Scan for the cell matching the given text and deliver its [X, Y] coordinate at center. 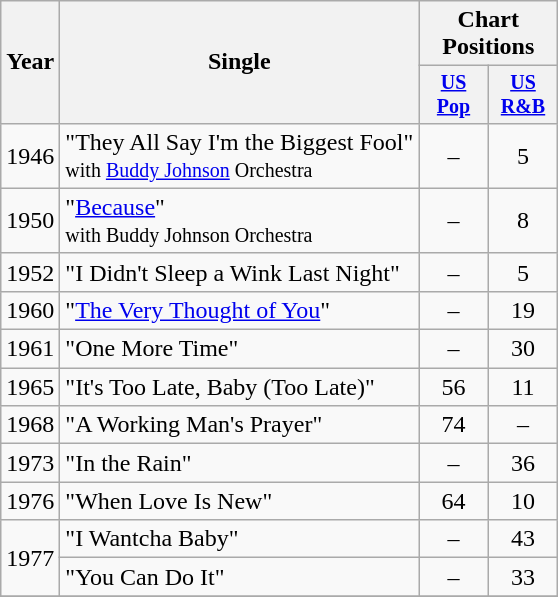
"It's Too Late, Baby (Too Late)" [240, 387]
"The Very Thought of You" [240, 310]
"Because"with Buddy Johnson Orchestra [240, 220]
30 [522, 349]
1965 [30, 387]
"You Can Do It" [240, 577]
1960 [30, 310]
19 [522, 310]
11 [522, 387]
43 [522, 539]
8 [522, 220]
1968 [30, 425]
1961 [30, 349]
74 [454, 425]
Chart Positions [488, 34]
USR&B [522, 94]
"They All Say I'm the Biggest Fool"with Buddy Johnson Orchestra [240, 156]
33 [522, 577]
1952 [30, 272]
56 [454, 387]
"A Working Man's Prayer" [240, 425]
1977 [30, 558]
Year [30, 62]
1950 [30, 220]
"One More Time" [240, 349]
"I Wantcha Baby" [240, 539]
"I Didn't Sleep a Wink Last Night" [240, 272]
"In the Rain" [240, 463]
36 [522, 463]
1946 [30, 156]
1976 [30, 501]
10 [522, 501]
US Pop [454, 94]
1973 [30, 463]
Single [240, 62]
"When Love Is New" [240, 501]
64 [454, 501]
